Provide the [X, Y] coordinate of the cell's center where the given text is located.  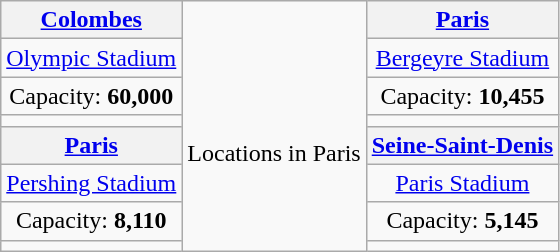
Locations in Paris [274, 126]
Pershing Stadium [92, 183]
Capacity: 10,455 [462, 96]
Capacity: 5,145 [462, 221]
Olympic Stadium [92, 58]
Seine-Saint-Denis [462, 145]
Bergeyre Stadium [462, 58]
Colombes [92, 20]
Paris Stadium [462, 183]
Capacity: 8,110 [92, 221]
Capacity: 60,000 [92, 96]
